Locate the cell with the specified text and output its (x, y) center coordinate. 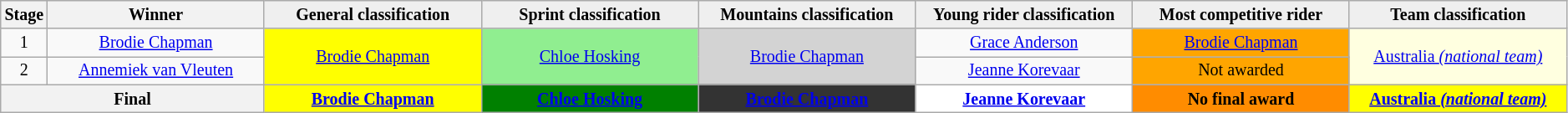
Sprint classification (590, 15)
Final (133, 99)
Mountains classification (807, 15)
No final award (1241, 99)
Not awarded (1241, 70)
Grace Anderson (1024, 44)
General classification (373, 15)
Young rider classification (1024, 15)
Winner (155, 15)
Most competitive rider (1241, 15)
1 (24, 44)
Team classification (1458, 15)
Annemiek van Vleuten (155, 70)
Stage (24, 15)
2 (24, 70)
